Capture the cell that displays the provided text and extract its (x, y) central coordinate. 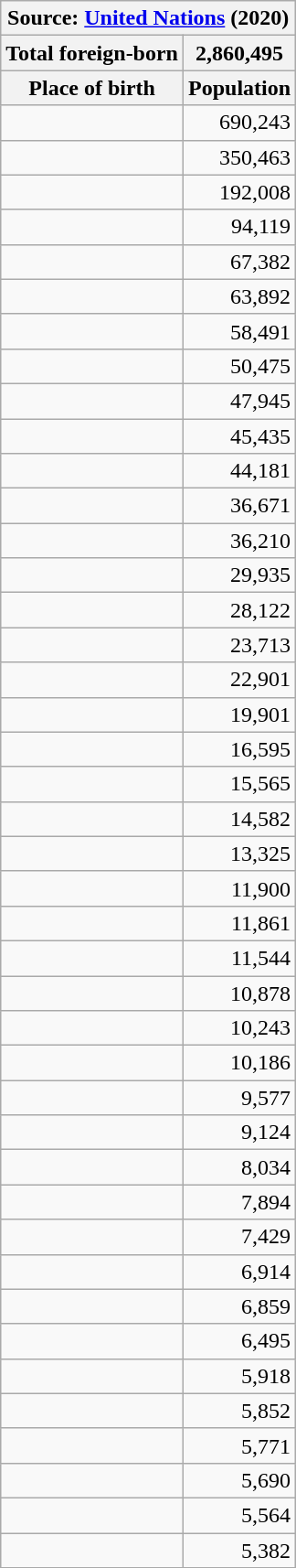
6,914 (239, 1272)
Place of birth (92, 88)
Population (239, 88)
36,671 (239, 506)
58,491 (239, 331)
50,475 (239, 366)
10,186 (239, 1063)
67,382 (239, 262)
6,495 (239, 1341)
10,243 (239, 1028)
8,034 (239, 1167)
19,901 (239, 714)
5,382 (239, 1551)
350,463 (239, 157)
5,918 (239, 1376)
23,713 (239, 645)
44,181 (239, 471)
2,860,495 (239, 53)
7,429 (239, 1237)
9,577 (239, 1098)
36,210 (239, 541)
29,935 (239, 575)
5,690 (239, 1480)
28,122 (239, 610)
11,900 (239, 888)
11,544 (239, 958)
Total foreign-born (92, 53)
14,582 (239, 819)
10,878 (239, 993)
5,771 (239, 1445)
16,595 (239, 749)
690,243 (239, 123)
5,564 (239, 1515)
13,325 (239, 854)
47,945 (239, 401)
15,565 (239, 784)
Source: United Nations (2020) (148, 18)
94,119 (239, 227)
63,892 (239, 296)
11,861 (239, 923)
22,901 (239, 680)
192,008 (239, 192)
5,852 (239, 1411)
7,894 (239, 1202)
6,859 (239, 1306)
9,124 (239, 1133)
45,435 (239, 436)
